Return (X, Y) of the center of cell containing provided text 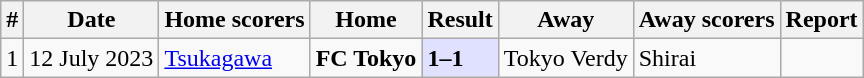
Report (822, 20)
Tsukagawa (234, 58)
1–1 (460, 58)
Result (460, 20)
Home scorers (234, 20)
Away scorers (706, 20)
Shirai (706, 58)
1 (12, 58)
12 July 2023 (92, 58)
FC Tokyo (366, 58)
Date (92, 20)
Home (366, 20)
Tokyo Verdy (566, 58)
# (12, 20)
Away (566, 20)
